Detect which cell encompasses the target text, then output its (x, y) center coordinate. 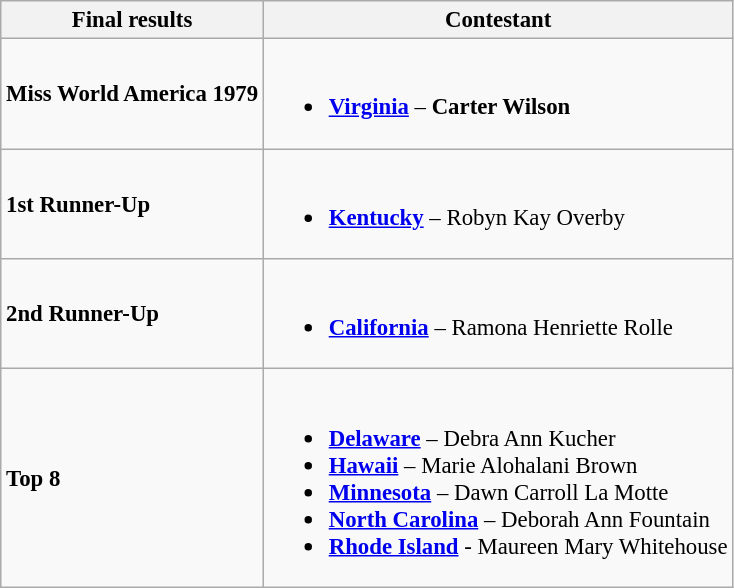
Final results (132, 20)
California – Ramona Henriette Rolle (498, 314)
Contestant (498, 20)
2nd Runner-Up (132, 314)
Kentucky – Robyn Kay Overby (498, 204)
Miss World America 1979 (132, 94)
Virginia – Carter Wilson (498, 94)
Top 8 (132, 478)
1st Runner-Up (132, 204)
